Scan for the cell matching the given text and deliver its [x, y] coordinate at center. 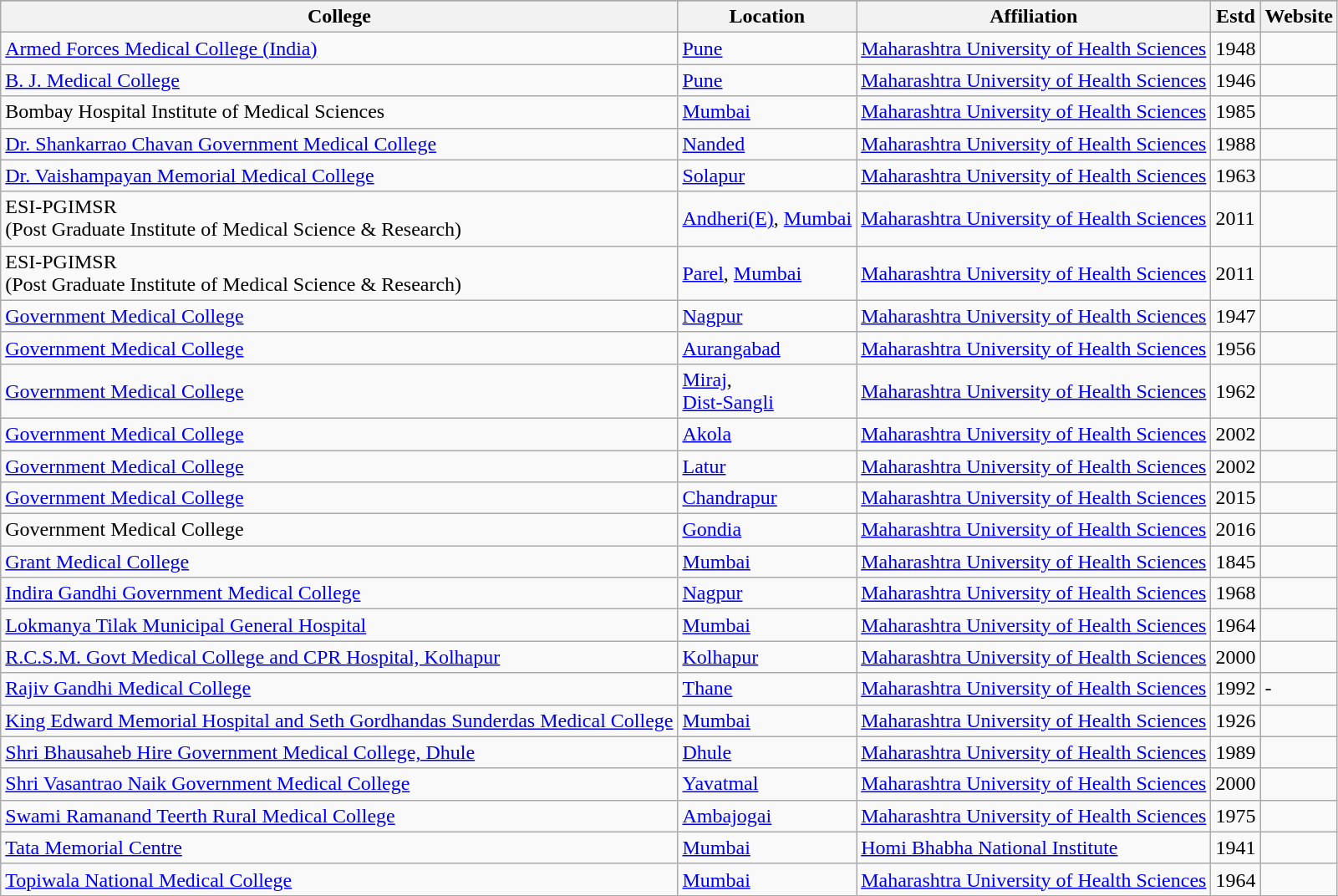
Bombay Hospital Institute of Medical Sciences [339, 112]
1963 [1235, 176]
Armed Forces Medical College (India) [339, 48]
Dr. Vaishampayan Memorial Medical College [339, 176]
1926 [1235, 720]
Dhule [767, 752]
Tata Memorial Centre [339, 848]
B. J. Medical College [339, 80]
College [339, 17]
1845 [1235, 562]
Rajiv Gandhi Medical College [339, 689]
1968 [1235, 593]
Ambajogai [767, 816]
Yavatmal [767, 784]
R.C.S.M. Govt Medical College and CPR Hospital, Kolhapur [339, 657]
Lokmanya Tilak Municipal General Hospital [339, 625]
Indira Gandhi Government Medical College [339, 593]
1946 [1235, 80]
Dr. Shankarrao Chavan Government Medical College [339, 144]
Latur [767, 466]
Miraj,Dist-Sangli [767, 391]
- [1299, 689]
1992 [1235, 689]
Andheri(E), Mumbai [767, 219]
1947 [1235, 316]
Grant Medical College [339, 562]
1948 [1235, 48]
King Edward Memorial Hospital and Seth Gordhandas Sunderdas Medical College [339, 720]
2015 [1235, 498]
1956 [1235, 348]
Solapur [767, 176]
Affiliation [1034, 17]
1988 [1235, 144]
Chandrapur [767, 498]
Nanded [767, 144]
1975 [1235, 816]
1989 [1235, 752]
Swami Ramanand Teerth Rural Medical College [339, 816]
Homi Bhabha National Institute [1034, 848]
Kolhapur [767, 657]
Aurangabad [767, 348]
Akola [767, 434]
Shri Bhausaheb Hire Government Medical College, Dhule [339, 752]
Gondia [767, 530]
1985 [1235, 112]
Parel, Mumbai [767, 272]
Topiwala National Medical College [339, 879]
Estd [1235, 17]
1941 [1235, 848]
Shri Vasantrao Naik Government Medical College [339, 784]
1962 [1235, 391]
Website [1299, 17]
Location [767, 17]
Thane [767, 689]
2016 [1235, 530]
